Pinpoint the cell where the given text exists, returning its [x, y] midpoint coordinate. 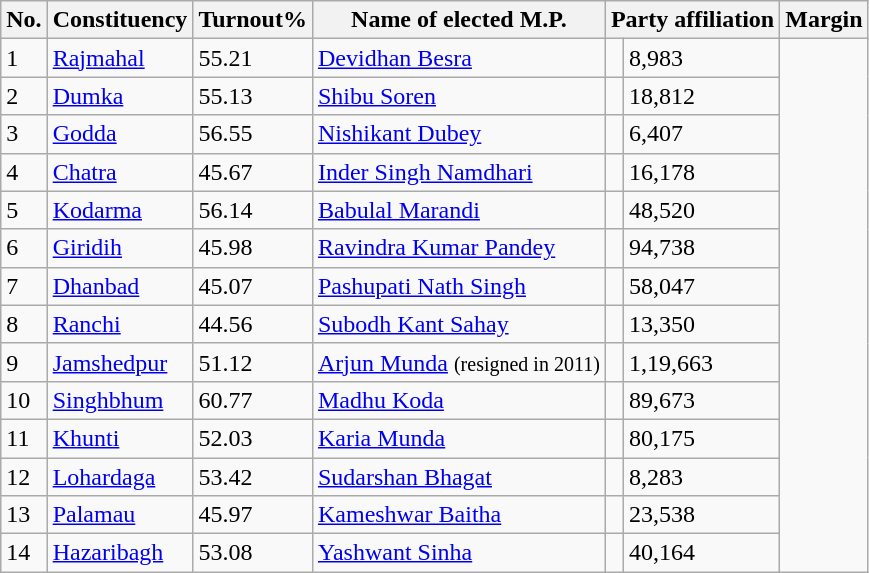
Pashupati Nath Singh [458, 286]
56.14 [253, 210]
53.42 [253, 477]
45.97 [253, 515]
14 [24, 553]
1 [24, 58]
55.13 [253, 96]
Kodarma [120, 210]
45.67 [253, 172]
40,164 [702, 553]
Hazaribagh [120, 553]
Godda [120, 134]
Kameshwar Baitha [458, 515]
11 [24, 438]
8,983 [702, 58]
Arjun Munda (resigned in 2011) [458, 362]
8,283 [702, 477]
Lohardaga [120, 477]
3 [24, 134]
16,178 [702, 172]
Nishikant Dubey [458, 134]
Rajmahal [120, 58]
48,520 [702, 210]
Madhu Koda [458, 400]
Party affiliation [692, 20]
Inder Singh Namdhari [458, 172]
89,673 [702, 400]
Palamau [120, 515]
Sudarshan Bhagat [458, 477]
Devidhan Besra [458, 58]
44.56 [253, 324]
Name of elected M.P. [458, 20]
Constituency [120, 20]
No. [24, 20]
52.03 [253, 438]
Karia Munda [458, 438]
13 [24, 515]
1,19,663 [702, 362]
80,175 [702, 438]
55.21 [253, 58]
Shibu Soren [458, 96]
8 [24, 324]
45.07 [253, 286]
45.98 [253, 248]
18,812 [702, 96]
4 [24, 172]
56.55 [253, 134]
Dhanbad [120, 286]
Turnout% [253, 20]
2 [24, 96]
51.12 [253, 362]
Chatra [120, 172]
Singhbhum [120, 400]
Dumka [120, 96]
12 [24, 477]
Jamshedpur [120, 362]
Yashwant Sinha [458, 553]
13,350 [702, 324]
6,407 [702, 134]
94,738 [702, 248]
Khunti [120, 438]
60.77 [253, 400]
Babulal Marandi [458, 210]
7 [24, 286]
5 [24, 210]
6 [24, 248]
Margin [824, 20]
Subodh Kant Sahay [458, 324]
53.08 [253, 553]
10 [24, 400]
23,538 [702, 515]
Giridih [120, 248]
Ravindra Kumar Pandey [458, 248]
Ranchi [120, 324]
9 [24, 362]
58,047 [702, 286]
